Return [x, y] of the center of cell containing provided text 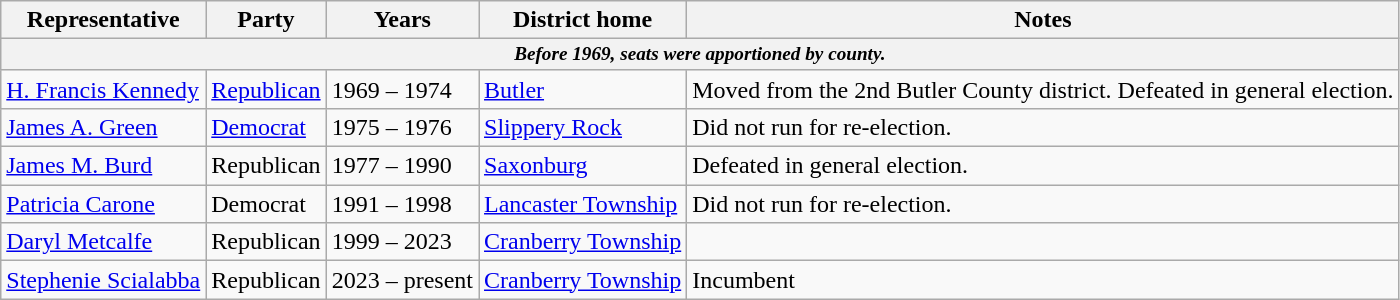
District home [582, 20]
1991 – 1998 [402, 204]
Slippery Rock [582, 128]
Patricia Carone [104, 204]
1975 – 1976 [402, 128]
Saxonburg [582, 166]
2023 – present [402, 280]
Butler [582, 89]
Years [402, 20]
Representative [104, 20]
James A. Green [104, 128]
Lancaster Township [582, 204]
1969 – 1974 [402, 89]
Before 1969, seats were apportioned by county. [700, 55]
Daryl Metcalfe [104, 242]
1977 – 1990 [402, 166]
Incumbent [1043, 280]
Stephenie Scialabba [104, 280]
Party [266, 20]
H. Francis Kennedy [104, 89]
Defeated in general election. [1043, 166]
Notes [1043, 20]
1999 – 2023 [402, 242]
James M. Burd [104, 166]
Moved from the 2nd Butler County district. Defeated in general election. [1043, 89]
